Scan for the cell matching the given text and deliver its [x, y] coordinate at center. 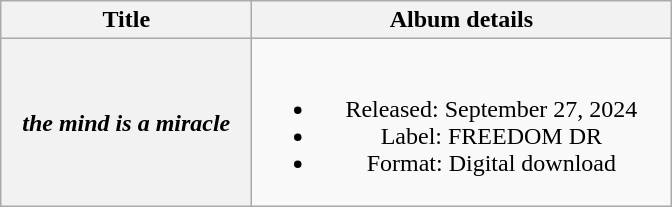
the mind is a miracle [126, 122]
Released: September 27, 2024Label: FREEDOM DRFormat: Digital download [462, 122]
Title [126, 20]
Album details [462, 20]
